Capture the cell that displays the provided text and extract its [X, Y] central coordinate. 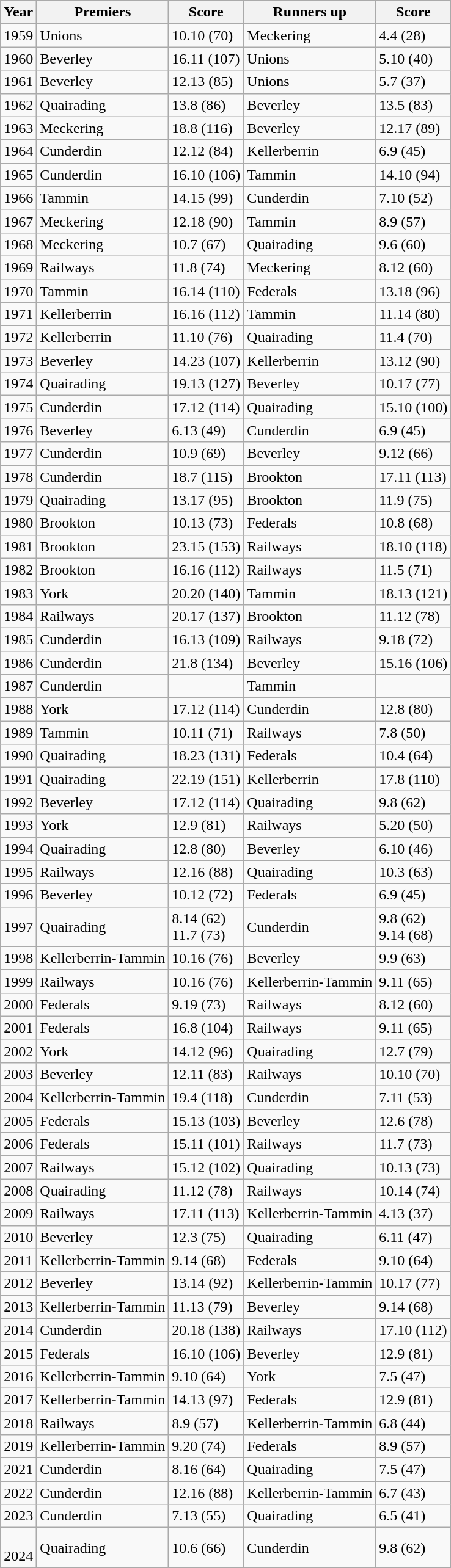
10.8 (68) [413, 523]
1974 [18, 384]
1972 [18, 338]
19.4 (118) [207, 1098]
15.13 (103) [207, 1121]
1999 [18, 981]
1977 [18, 454]
15.16 (106) [413, 662]
10.4 (64) [413, 756]
12.17 (89) [413, 128]
2012 [18, 1283]
10.14 (74) [413, 1191]
23.15 (153) [207, 546]
6.8 (44) [413, 1423]
11.7 (73) [413, 1144]
1981 [18, 546]
1998 [18, 958]
2023 [18, 1516]
5.20 (50) [413, 826]
12.3 (75) [207, 1237]
12.6 (78) [413, 1121]
1993 [18, 826]
16.13 (109) [207, 639]
22.19 (151) [207, 779]
14.10 (94) [413, 175]
1995 [18, 872]
7.11 (53) [413, 1098]
1970 [18, 291]
1962 [18, 105]
1959 [18, 35]
8.14 (62)11.7 (73) [207, 927]
2018 [18, 1423]
1987 [18, 686]
6.7 (43) [413, 1493]
2005 [18, 1121]
16.11 (107) [207, 59]
16.14 (110) [207, 291]
1967 [18, 221]
15.11 (101) [207, 1144]
9.20 (74) [207, 1446]
11.4 (70) [413, 338]
1965 [18, 175]
8.16 (64) [207, 1470]
1983 [18, 593]
20.18 (138) [207, 1330]
11.8 (74) [207, 267]
2002 [18, 1051]
17.8 (110) [413, 779]
11.14 (80) [413, 314]
1973 [18, 361]
13.18 (96) [413, 291]
1975 [18, 407]
11.13 (79) [207, 1307]
1990 [18, 756]
Premiers [103, 12]
11.5 (71) [413, 570]
2021 [18, 1470]
2015 [18, 1353]
10.9 (69) [207, 454]
7.13 (55) [207, 1516]
Year [18, 12]
2007 [18, 1167]
19.13 (127) [207, 384]
1997 [18, 927]
9.6 (60) [413, 244]
6.11 (47) [413, 1237]
13.8 (86) [207, 105]
1985 [18, 639]
2003 [18, 1075]
7.10 (52) [413, 198]
1960 [18, 59]
13.17 (95) [207, 500]
1979 [18, 500]
13.5 (83) [413, 105]
1966 [18, 198]
2024 [18, 1547]
21.8 (134) [207, 662]
1994 [18, 849]
2022 [18, 1493]
2014 [18, 1330]
12.13 (85) [207, 82]
10.6 (66) [207, 1547]
20.17 (137) [207, 616]
1992 [18, 802]
9.8 (62)9.14 (68) [413, 927]
1984 [18, 616]
18.7 (115) [207, 477]
2009 [18, 1214]
2001 [18, 1028]
9.12 (66) [413, 454]
9.9 (63) [413, 958]
7.8 (50) [413, 733]
12.12 (84) [207, 151]
10.12 (72) [207, 895]
1971 [18, 314]
18.23 (131) [207, 756]
1986 [18, 662]
15.10 (100) [413, 407]
Runners up [310, 12]
12.11 (83) [207, 1075]
2010 [18, 1237]
1961 [18, 82]
11.10 (76) [207, 338]
6.10 (46) [413, 849]
1969 [18, 267]
18.10 (118) [413, 546]
2013 [18, 1307]
14.23 (107) [207, 361]
10.7 (67) [207, 244]
10.3 (63) [413, 872]
14.12 (96) [207, 1051]
12.7 (79) [413, 1051]
9.18 (72) [413, 639]
2000 [18, 1004]
14.15 (99) [207, 198]
13.12 (90) [413, 361]
5.10 (40) [413, 59]
1968 [18, 244]
9.19 (73) [207, 1004]
1982 [18, 570]
14.13 (97) [207, 1399]
18.8 (116) [207, 128]
1978 [18, 477]
6.5 (41) [413, 1516]
1963 [18, 128]
2006 [18, 1144]
1991 [18, 779]
12.18 (90) [207, 221]
2011 [18, 1260]
1988 [18, 710]
4.13 (37) [413, 1214]
1989 [18, 733]
13.14 (92) [207, 1283]
2004 [18, 1098]
1976 [18, 430]
1980 [18, 523]
2008 [18, 1191]
2019 [18, 1446]
4.4 (28) [413, 35]
16.8 (104) [207, 1028]
11.9 (75) [413, 500]
15.12 (102) [207, 1167]
20.20 (140) [207, 593]
1996 [18, 895]
1964 [18, 151]
18.13 (121) [413, 593]
2016 [18, 1376]
10.11 (71) [207, 733]
17.10 (112) [413, 1330]
6.13 (49) [207, 430]
5.7 (37) [413, 82]
2017 [18, 1399]
